Extract the [x, y] coordinate from the center of the cell holding the provided text.  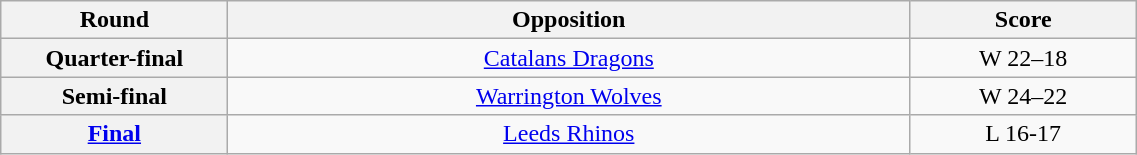
Leeds Rhinos [569, 134]
Opposition [569, 20]
Score [1024, 20]
Quarter-final [114, 58]
Catalans Dragons [569, 58]
W 24–22 [1024, 96]
Warrington Wolves [569, 96]
Final [114, 134]
W 22–18 [1024, 58]
Round [114, 20]
L 16-17 [1024, 134]
Semi-final [114, 96]
